Extract the (x, y) coordinate from the center of the cell holding the provided text.  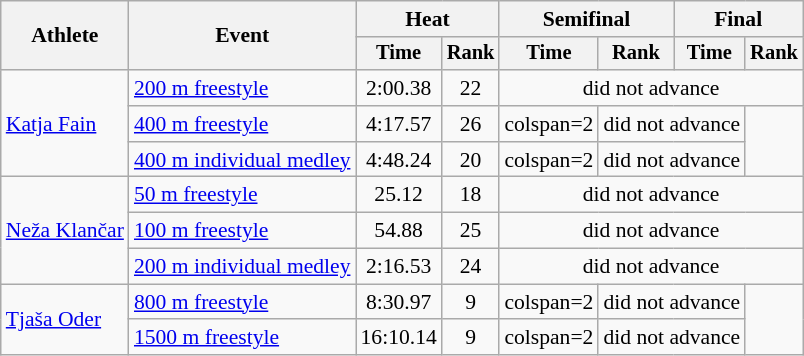
200 m freestyle (242, 88)
Heat (428, 19)
24 (471, 267)
4:48.24 (399, 160)
100 m freestyle (242, 231)
Semifinal (586, 19)
200 m individual medley (242, 267)
18 (471, 195)
Neža Klančar (65, 230)
2:16.53 (399, 267)
20 (471, 160)
Katja Fain (65, 124)
25.12 (399, 195)
50 m freestyle (242, 195)
Tjaša Oder (65, 320)
26 (471, 124)
4:17.57 (399, 124)
8:30.97 (399, 302)
400 m individual medley (242, 160)
22 (471, 88)
Final (738, 19)
800 m freestyle (242, 302)
16:10.14 (399, 338)
Event (242, 36)
2:00.38 (399, 88)
25 (471, 231)
400 m freestyle (242, 124)
Athlete (65, 36)
1500 m freestyle (242, 338)
54.88 (399, 231)
